Return the [X, Y] coordinate for the center point of the cell that contains the specified text.  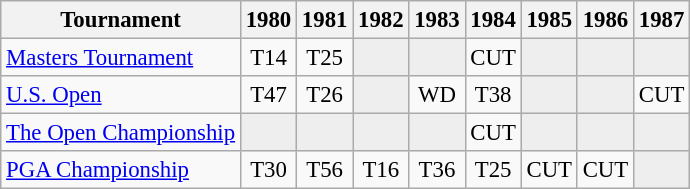
T47 [268, 95]
1980 [268, 20]
1981 [325, 20]
T26 [325, 95]
WD [437, 95]
The Open Championship [121, 133]
T56 [325, 170]
PGA Championship [121, 170]
1987 [661, 20]
T16 [381, 170]
U.S. Open [121, 95]
1986 [605, 20]
T36 [437, 170]
1985 [549, 20]
1984 [493, 20]
T38 [493, 95]
T30 [268, 170]
Masters Tournament [121, 58]
1982 [381, 20]
T14 [268, 58]
Tournament [121, 20]
1983 [437, 20]
